Return (X, Y) of the center of cell containing provided text 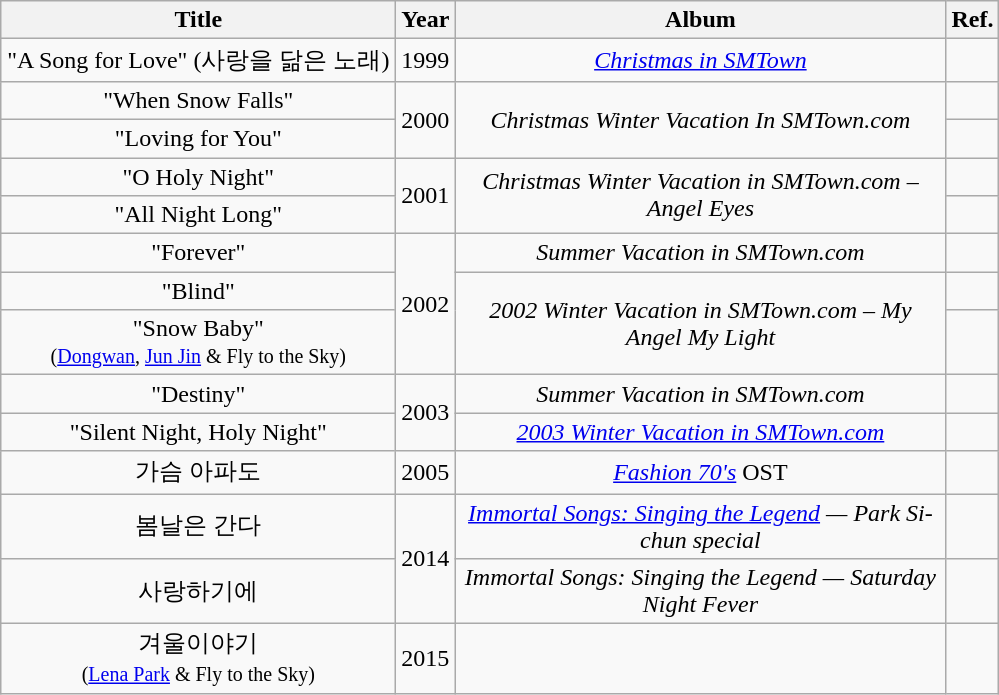
"O Holy Night" (198, 177)
1999 (426, 60)
2002 (426, 304)
Album (700, 20)
2001 (426, 196)
2003 (426, 413)
Christmas Winter Vacation in SMTown.com – Angel Eyes (700, 196)
봄날은 간다 (198, 526)
Christmas Winter Vacation In SMTown.com (700, 119)
"Destiny" (198, 394)
2003 Winter Vacation in SMTown.com (700, 432)
2000 (426, 119)
2015 (426, 659)
Year (426, 20)
Immortal Songs: Singing the Legend — Park Si-chun special (700, 526)
"When Snow Falls" (198, 100)
겨울이야기(Lena Park & Fly to the Sky) (198, 659)
2002 Winter Vacation in SMTown.com – My Angel My Light (700, 324)
"Loving for You" (198, 138)
"All Night Long" (198, 215)
"Snow Baby"(Dongwan, Jun Jin & Fly to the Sky) (198, 342)
"A Song for Love" (사랑을 닮은 노래) (198, 60)
Ref. (972, 20)
가슴 아파도 (198, 472)
Christmas in SMTown (700, 60)
사랑하기에 (198, 592)
"Forever" (198, 253)
"Silent Night, Holy Night" (198, 432)
Immortal Songs: Singing the Legend — Saturday Night Fever (700, 592)
Fashion 70's OST (700, 472)
2014 (426, 559)
Title (198, 20)
"Blind" (198, 291)
2005 (426, 472)
